Provide the [X, Y] coordinate of the cell's center where the given text is located.  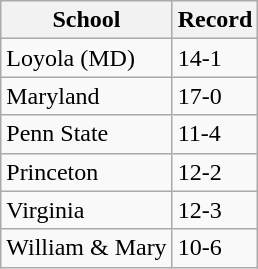
17-0 [215, 96]
Maryland [86, 96]
10-6 [215, 248]
11-4 [215, 134]
Princeton [86, 172]
Record [215, 20]
12-2 [215, 172]
Penn State [86, 134]
Virginia [86, 210]
12-3 [215, 210]
William & Mary [86, 248]
Loyola (MD) [86, 58]
14-1 [215, 58]
School [86, 20]
